Output the [x, y] coordinate of the center of the cell containing the given text.  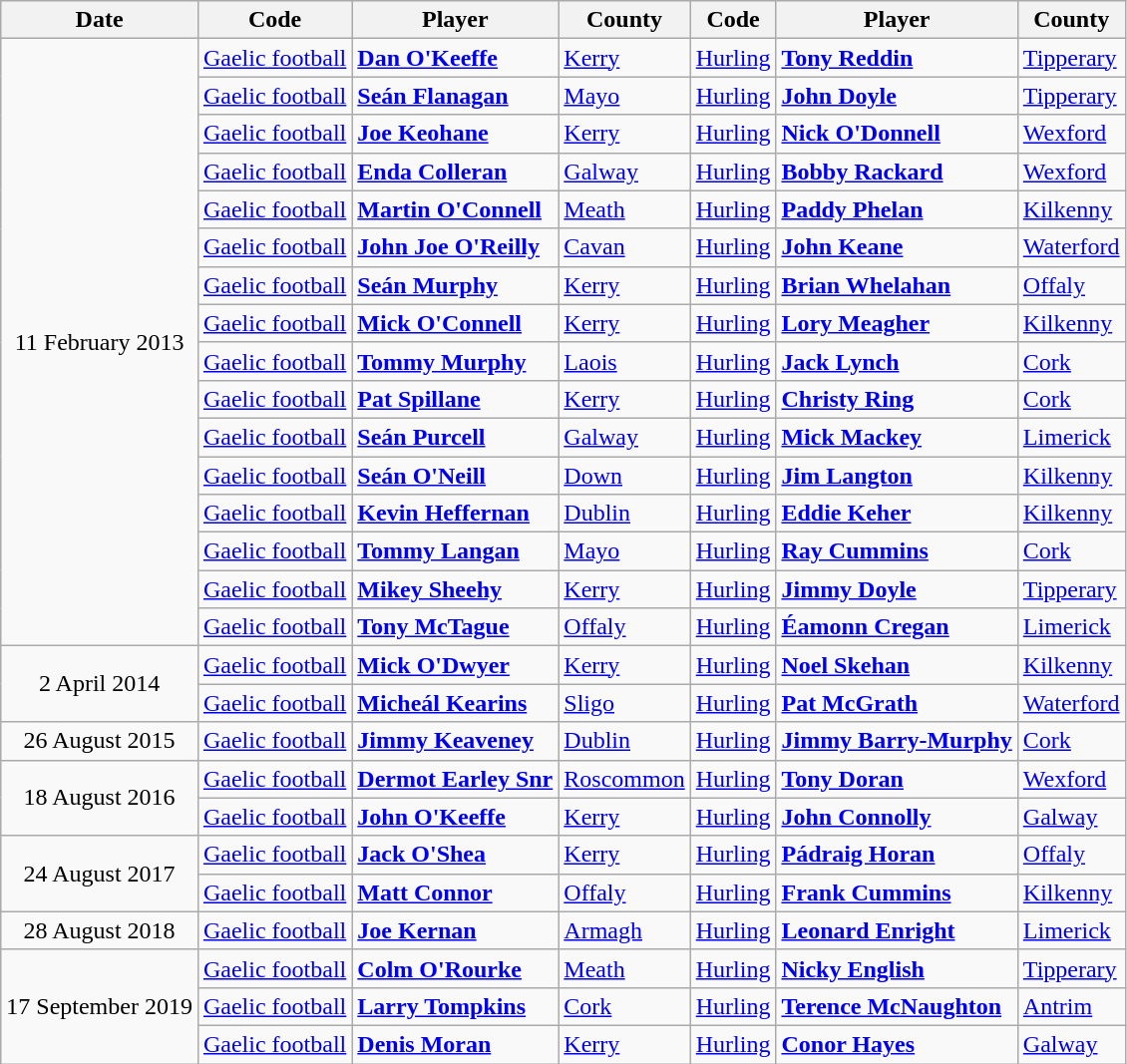
Tommy Murphy [455, 361]
Conor Hayes [897, 1044]
Bobby Rackard [897, 172]
Pat McGrath [897, 703]
Brian Whelahan [897, 285]
Noel Skehan [897, 665]
Mick O'Connell [455, 323]
John O'Keeffe [455, 817]
Pádraig Horan [897, 855]
28 August 2018 [100, 930]
Frank Cummins [897, 892]
Cavan [624, 247]
Seán Murphy [455, 285]
Lory Meagher [897, 323]
Nick O'Donnell [897, 134]
Terence McNaughton [897, 1006]
24 August 2017 [100, 874]
Armagh [624, 930]
Enda Colleran [455, 172]
Tony McTague [455, 627]
Jim Langton [897, 476]
26 August 2015 [100, 741]
John Doyle [897, 96]
Martin O'Connell [455, 209]
John Connolly [897, 817]
Sligo [624, 703]
Antrim [1071, 1006]
Tony Doran [897, 779]
Dermot Earley Snr [455, 779]
Christy Ring [897, 399]
Jimmy Keaveney [455, 741]
Eddie Keher [897, 514]
Down [624, 476]
Larry Tompkins [455, 1006]
18 August 2016 [100, 798]
Seán O'Neill [455, 476]
Pat Spillane [455, 399]
Tommy Langan [455, 551]
Seán Flanagan [455, 96]
Leonard Enright [897, 930]
Joe Kernan [455, 930]
Joe Keohane [455, 134]
Seán Purcell [455, 437]
Jimmy Barry-Murphy [897, 741]
Éamonn Cregan [897, 627]
17 September 2019 [100, 1006]
Roscommon [624, 779]
Laois [624, 361]
2 April 2014 [100, 684]
John Keane [897, 247]
Mikey Sheehy [455, 589]
Tony Reddin [897, 58]
Jack O'Shea [455, 855]
Mick O'Dwyer [455, 665]
Date [100, 20]
Nicky English [897, 968]
11 February 2013 [100, 343]
Ray Cummins [897, 551]
Jimmy Doyle [897, 589]
Micheál Kearins [455, 703]
Dan O'Keeffe [455, 58]
Colm O'Rourke [455, 968]
Mick Mackey [897, 437]
Paddy Phelan [897, 209]
Denis Moran [455, 1044]
John Joe O'Reilly [455, 247]
Jack Lynch [897, 361]
Matt Connor [455, 892]
Kevin Heffernan [455, 514]
